For the text-containing cell, return its midpoint in (X, Y) coordinate format. 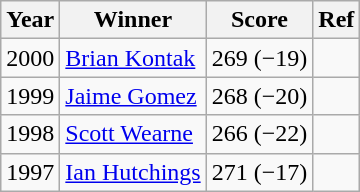
Winner (133, 20)
271 (−17) (260, 172)
1997 (30, 172)
269 (−19) (260, 58)
1999 (30, 96)
266 (−22) (260, 134)
Jaime Gomez (133, 96)
Year (30, 20)
Ref (336, 20)
268 (−20) (260, 96)
Ian Hutchings (133, 172)
Brian Kontak (133, 58)
1998 (30, 134)
Score (260, 20)
Scott Wearne (133, 134)
2000 (30, 58)
